Extract the [x, y] coordinate from the center of the cell holding the provided text.  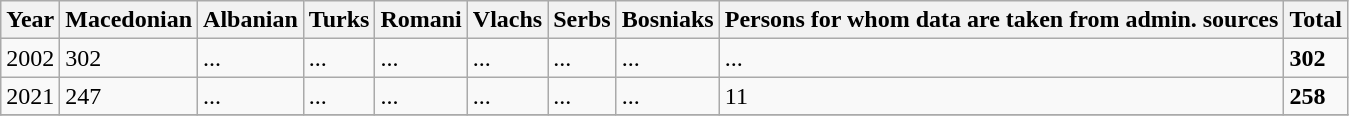
11 [1002, 96]
2002 [30, 58]
Vlachs [507, 20]
Bosniaks [668, 20]
Turks [339, 20]
Romani [421, 20]
258 [1316, 96]
Serbs [582, 20]
247 [129, 96]
Albanian [251, 20]
Total [1316, 20]
Persons for whom data are taken from admin. sources [1002, 20]
Macedonian [129, 20]
Year [30, 20]
2021 [30, 96]
